Return the (X, Y) coordinate for the center point of the cell that contains the specified text.  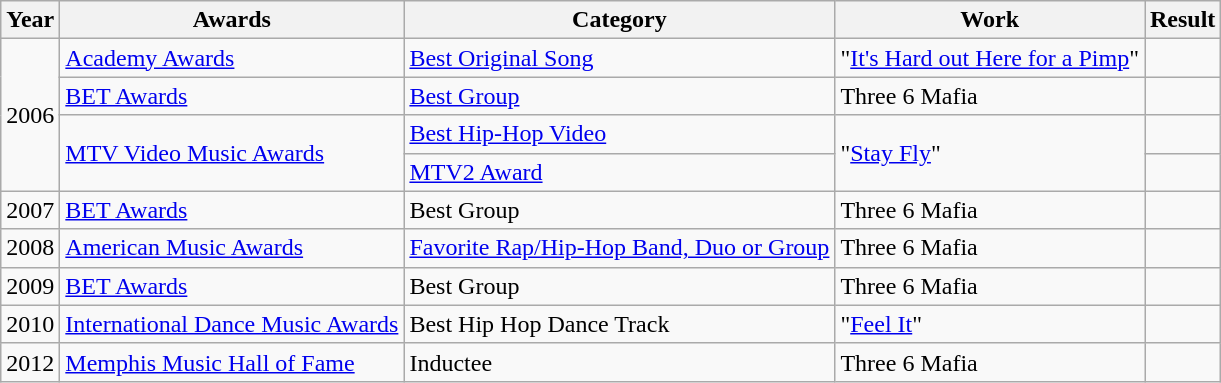
"Stay Fly" (990, 153)
Favorite Rap/Hip-Hop Band, Duo or Group (620, 248)
2010 (30, 324)
Best Hip-Hop Video (620, 134)
Inductee (620, 362)
"Feel It" (990, 324)
2007 (30, 210)
2012 (30, 362)
Best Original Song (620, 58)
International Dance Music Awards (232, 324)
Awards (232, 20)
"It's Hard out Here for a Pimp" (990, 58)
American Music Awards (232, 248)
2009 (30, 286)
Academy Awards (232, 58)
Year (30, 20)
Work (990, 20)
Category (620, 20)
MTV2 Award (620, 172)
2006 (30, 115)
2008 (30, 248)
Best Hip Hop Dance Track (620, 324)
Memphis Music Hall of Fame (232, 362)
Result (1182, 20)
MTV Video Music Awards (232, 153)
